Return the (X, Y) coordinate for the center point of the cell that contains the specified text.  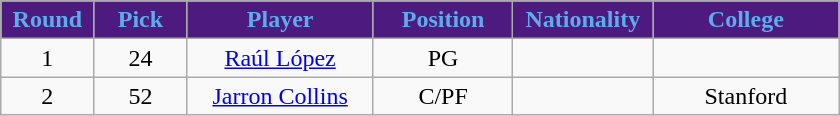
52 (140, 96)
Position (443, 20)
Stanford (746, 96)
Pick (140, 20)
Nationality (583, 20)
Round (48, 20)
Jarron Collins (280, 96)
2 (48, 96)
24 (140, 58)
Player (280, 20)
1 (48, 58)
C/PF (443, 96)
College (746, 20)
Raúl López (280, 58)
PG (443, 58)
